Return the (x, y) coordinate for the center point of the cell that contains the specified text.  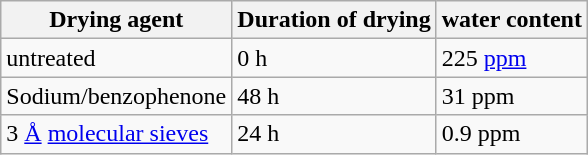
24 h (334, 134)
water content (512, 20)
Sodium/benzophenone (116, 96)
untreated (116, 58)
Duration of drying (334, 20)
3 Å molecular sieves (116, 134)
Drying agent (116, 20)
225 ppm (512, 58)
0 h (334, 58)
0.9 ppm (512, 134)
48 h (334, 96)
31 ppm (512, 96)
